Find where the given text appears and provide that cell's center as (x, y) coordinate. 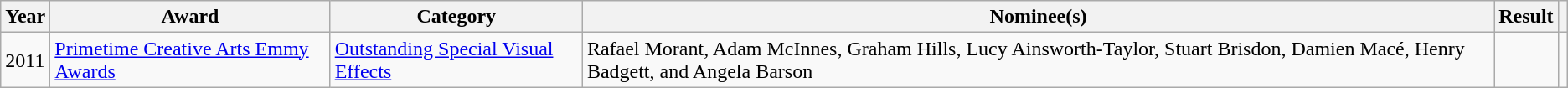
Result (1526, 17)
2011 (25, 60)
Nominee(s) (1038, 17)
Year (25, 17)
Rafael Morant, Adam McInnes, Graham Hills, Lucy Ainsworth-Taylor, Stuart Brisdon, Damien Macé, Henry Badgett, and Angela Barson (1038, 60)
Award (190, 17)
Primetime Creative Arts Emmy Awards (190, 60)
Category (456, 17)
Outstanding Special Visual Effects (456, 60)
